Return the [x, y] coordinate for the center point of the cell that contains the specified text.  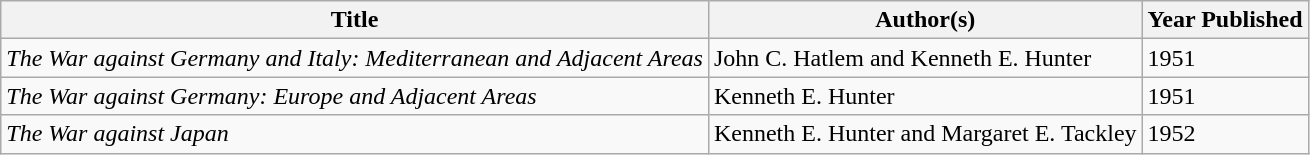
John C. Hatlem and Kenneth E. Hunter [925, 58]
Author(s) [925, 20]
The War against Japan [355, 134]
Title [355, 20]
1952 [1225, 134]
The War against Germany and Italy: Mediterranean and Adjacent Areas [355, 58]
Year Published [1225, 20]
The War against Germany: Europe and Adjacent Areas [355, 96]
Kenneth E. Hunter [925, 96]
Kenneth E. Hunter and Margaret E. Tackley [925, 134]
